Locate the cell with the specified text and output its (x, y) center coordinate. 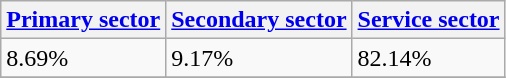
9.17% (259, 58)
Service sector (428, 20)
82.14% (428, 58)
Secondary sector (259, 20)
Primary sector (84, 20)
8.69% (84, 58)
